Detect which cell encompasses the target text, then output its [X, Y] center coordinate. 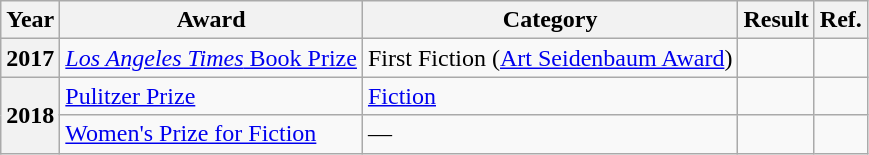
Category [550, 20]
— [550, 134]
Pulitzer Prize [212, 96]
Women's Prize for Fiction [212, 134]
First Fiction (Art Seidenbaum Award) [550, 58]
Year [30, 20]
Award [212, 20]
Result [776, 20]
2018 [30, 115]
Los Angeles Times Book Prize [212, 58]
Fiction [550, 96]
Ref. [840, 20]
2017 [30, 58]
